Return the (x, y) coordinate for the center point of the cell that contains the specified text.  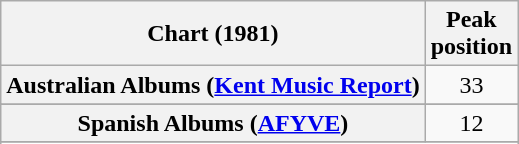
Peakposition (471, 34)
33 (471, 85)
Australian Albums (Kent Music Report) (213, 85)
Spanish Albums (AFYVE) (213, 123)
12 (471, 123)
Chart (1981) (213, 34)
